For the text-containing cell, return its midpoint in (X, Y) coordinate format. 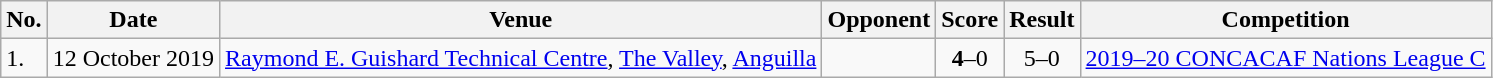
Date (133, 20)
Opponent (879, 20)
Raymond E. Guishard Technical Centre, The Valley, Anguilla (521, 58)
Venue (521, 20)
1. (24, 58)
4–0 (970, 58)
Score (970, 20)
5–0 (1042, 58)
2019–20 CONCACAF Nations League C (1286, 58)
Result (1042, 20)
12 October 2019 (133, 58)
Competition (1286, 20)
No. (24, 20)
